Pinpoint the cell where the given text exists, returning its [X, Y] midpoint coordinate. 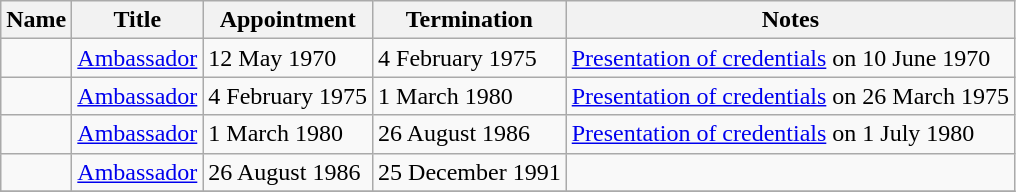
12 May 1970 [288, 58]
25 December 1991 [470, 172]
Notes [790, 20]
Presentation of credentials on 26 March 1975 [790, 96]
Presentation of credentials on 1 July 1980 [790, 134]
Appointment [288, 20]
Name [36, 20]
Presentation of credentials on 10 June 1970 [790, 58]
Title [138, 20]
Termination [470, 20]
